Locate the cell with the specified text and output its (x, y) center coordinate. 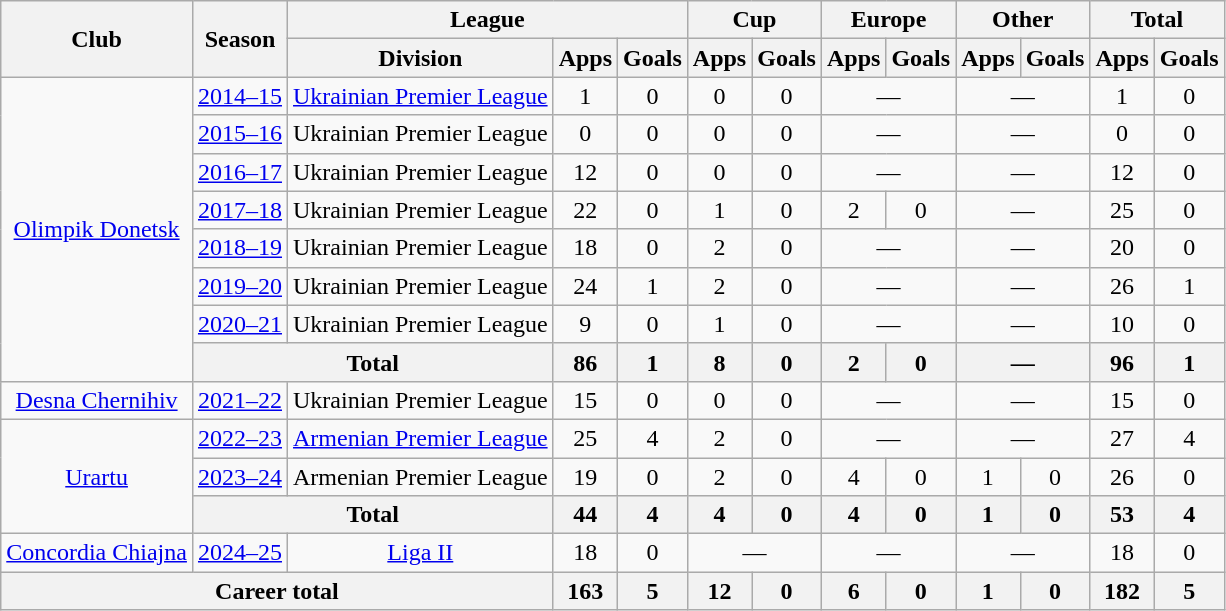
League (488, 20)
9 (585, 324)
10 (1122, 324)
2016–17 (240, 172)
2020–21 (240, 324)
Career total (277, 591)
53 (1122, 515)
Urartu (97, 476)
Europe (888, 20)
2018–19 (240, 248)
27 (1122, 438)
Olimpik Donetsk (97, 229)
2023–24 (240, 477)
2022–23 (240, 438)
2019–20 (240, 286)
44 (585, 515)
6 (853, 591)
2017–18 (240, 210)
182 (1122, 591)
Desna Chernihiv (97, 400)
20 (1122, 248)
Liga II (421, 553)
19 (585, 477)
96 (1122, 362)
2015–16 (240, 134)
Division (421, 58)
Cup (754, 20)
8 (719, 362)
Concordia Chiajna (97, 553)
2021–22 (240, 400)
Other (1023, 20)
Club (97, 39)
86 (585, 362)
24 (585, 286)
163 (585, 591)
Season (240, 39)
2014–15 (240, 96)
2024–25 (240, 553)
22 (585, 210)
